Identify which cell holds the provided text, then report its (x, y) central coordinate. 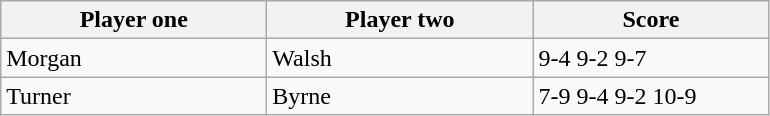
Player two (400, 20)
7-9 9-4 9-2 10-9 (651, 96)
Walsh (400, 58)
Score (651, 20)
Player one (134, 20)
Byrne (400, 96)
Morgan (134, 58)
Turner (134, 96)
9-4 9-2 9-7 (651, 58)
